For the text-containing cell, return its midpoint in (x, y) coordinate format. 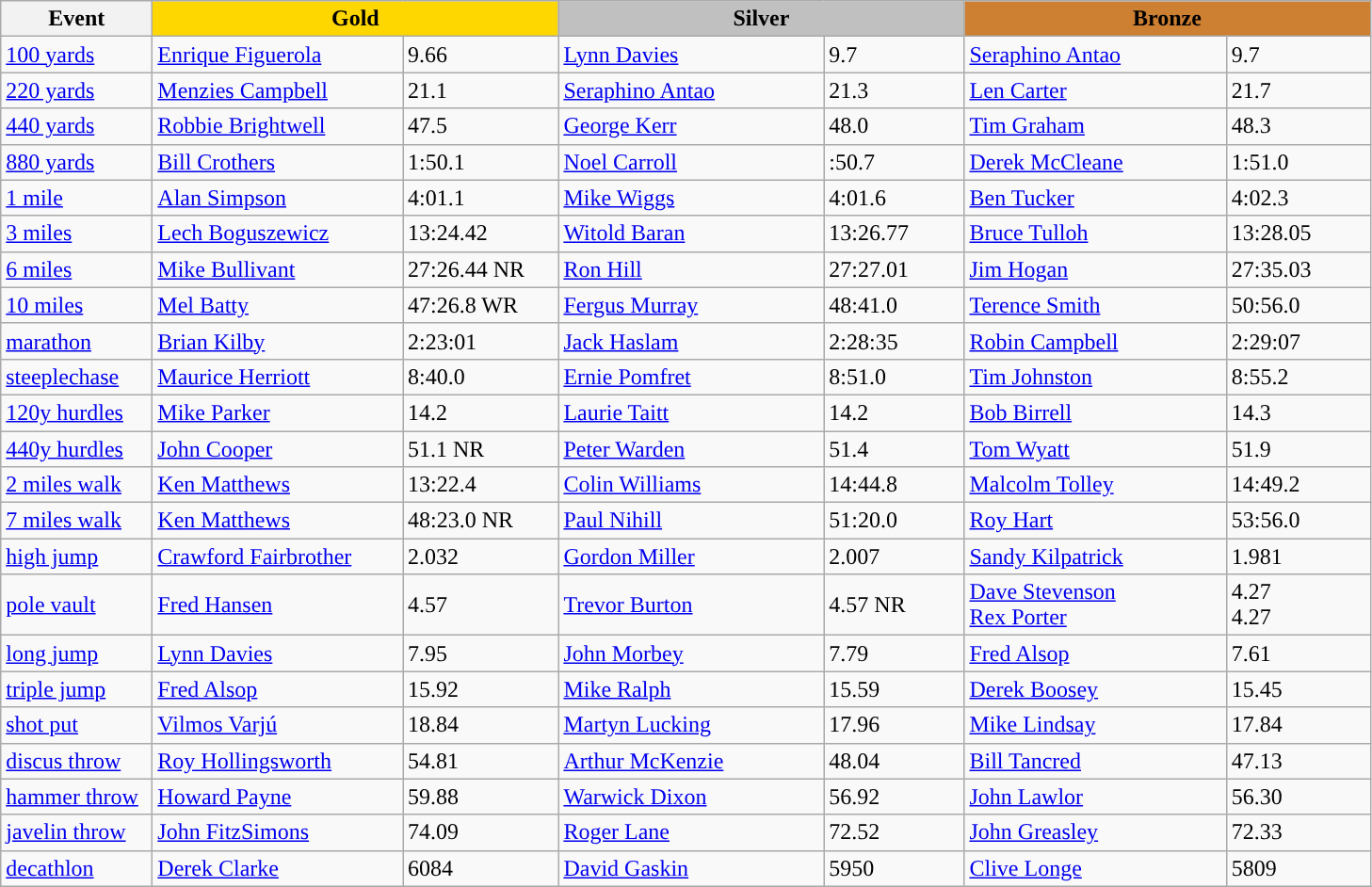
Roy Hart (1095, 521)
27:26.44 NR (480, 269)
8:51.0 (895, 377)
Silver (761, 19)
5809 (1298, 868)
Dave Stevenson Rex Porter (1095, 605)
Fergus Murray (691, 305)
47.13 (1298, 761)
Derek Boosey (1095, 689)
Witold Baran (691, 234)
Howard Payne (278, 797)
Mel Batty (278, 305)
1 mile (77, 198)
47.5 (480, 126)
27:35.03 (1298, 269)
Ernie Pomfret (691, 377)
long jump (77, 653)
Bill Crothers (278, 162)
2.007 (895, 556)
Jim Hogan (1095, 269)
John Cooper (278, 449)
74.09 (480, 832)
15.59 (895, 689)
17.96 (895, 725)
10 miles (77, 305)
Laurie Taitt (691, 412)
51.4 (895, 449)
18.84 (480, 725)
2:23:01 (480, 341)
15.45 (1298, 689)
4:01.1 (480, 198)
hammer throw (77, 797)
Menzies Campbell (278, 90)
Fred Hansen (278, 605)
Roger Lane (691, 832)
Martyn Lucking (691, 725)
Brian Kilby (278, 341)
53:56.0 (1298, 521)
shot put (77, 725)
100 yards (77, 55)
4.57 (480, 605)
Sandy Kilpatrick (1095, 556)
Tim Johnston (1095, 377)
Jack Haslam (691, 341)
7.79 (895, 653)
John Morbey (691, 653)
Lech Boguszewicz (278, 234)
marathon (77, 341)
51.9 (1298, 449)
Event (77, 19)
Warwick Dixon (691, 797)
6084 (480, 868)
Derek Clarke (278, 868)
Ben Tucker (1095, 198)
2:28:35 (895, 341)
David Gaskin (691, 868)
pole vault (77, 605)
:50.7 (895, 162)
50:56.0 (1298, 305)
72.52 (895, 832)
15.92 (480, 689)
21.3 (895, 90)
discus throw (77, 761)
Mike Wiggs (691, 198)
47:26.8 WR (480, 305)
48.04 (895, 761)
Tom Wyatt (1095, 449)
Alan Simpson (278, 198)
Malcolm Tolley (1095, 485)
7.95 (480, 653)
48.3 (1298, 126)
48:41.0 (895, 305)
14:49.2 (1298, 485)
51.1 NR (480, 449)
13:28.05 (1298, 234)
120y hurdles (77, 412)
48.0 (895, 126)
Bronze (1168, 19)
220 yards (77, 90)
Enrique Figuerola (278, 55)
13:26.77 (895, 234)
1:50.1 (480, 162)
Gordon Miller (691, 556)
Peter Warden (691, 449)
9.66 (480, 55)
27:27.01 (895, 269)
54.81 (480, 761)
Clive Longe (1095, 868)
Arthur McKenzie (691, 761)
Noel Carroll (691, 162)
440 yards (77, 126)
decathlon (77, 868)
Mike Parker (278, 412)
Tim Graham (1095, 126)
56.30 (1298, 797)
17.84 (1298, 725)
13:22.4 (480, 485)
21.1 (480, 90)
13:24.42 (480, 234)
Crawford Fairbrother (278, 556)
Gold (356, 19)
George Kerr (691, 126)
Len Carter (1095, 90)
2:29:07 (1298, 341)
21.7 (1298, 90)
Mike Ralph (691, 689)
Roy Hollingsworth (278, 761)
56.92 (895, 797)
8:55.2 (1298, 377)
880 yards (77, 162)
Maurice Herriott (278, 377)
high jump (77, 556)
6 miles (77, 269)
4:02.3 (1298, 198)
4.274.27 (1298, 605)
triple jump (77, 689)
Colin Williams (691, 485)
14:44.8 (895, 485)
5950 (895, 868)
John FitzSimons (278, 832)
Robin Campbell (1095, 341)
2 miles walk (77, 485)
59.88 (480, 797)
1:51.0 (1298, 162)
Robbie Brightwell (278, 126)
8:40.0 (480, 377)
Bruce Tulloh (1095, 234)
Bob Birrell (1095, 412)
4:01.6 (895, 198)
7.61 (1298, 653)
1.981 (1298, 556)
48:23.0 NR (480, 521)
steeplechase (77, 377)
Paul Nihill (691, 521)
Bill Tancred (1095, 761)
51:20.0 (895, 521)
Terence Smith (1095, 305)
14.3 (1298, 412)
Mike Lindsay (1095, 725)
John Lawlor (1095, 797)
javelin throw (77, 832)
7 miles walk (77, 521)
John Greasley (1095, 832)
Trevor Burton (691, 605)
Ron Hill (691, 269)
440y hurdles (77, 449)
Derek McCleane (1095, 162)
3 miles (77, 234)
4.57 NR (895, 605)
72.33 (1298, 832)
Mike Bullivant (278, 269)
Vilmos Varjú (278, 725)
2.032 (480, 556)
